Return (x, y) of the center of cell containing provided text 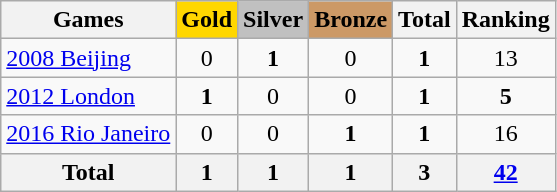
5 (506, 96)
13 (506, 58)
Games (88, 20)
Bronze (351, 20)
2012 London (88, 96)
Ranking (506, 20)
Silver (274, 20)
3 (425, 172)
42 (506, 172)
16 (506, 134)
2016 Rio Janeiro (88, 134)
2008 Beijing (88, 58)
Gold (207, 20)
